Identify which cell holds the provided text, then report its [X, Y] central coordinate. 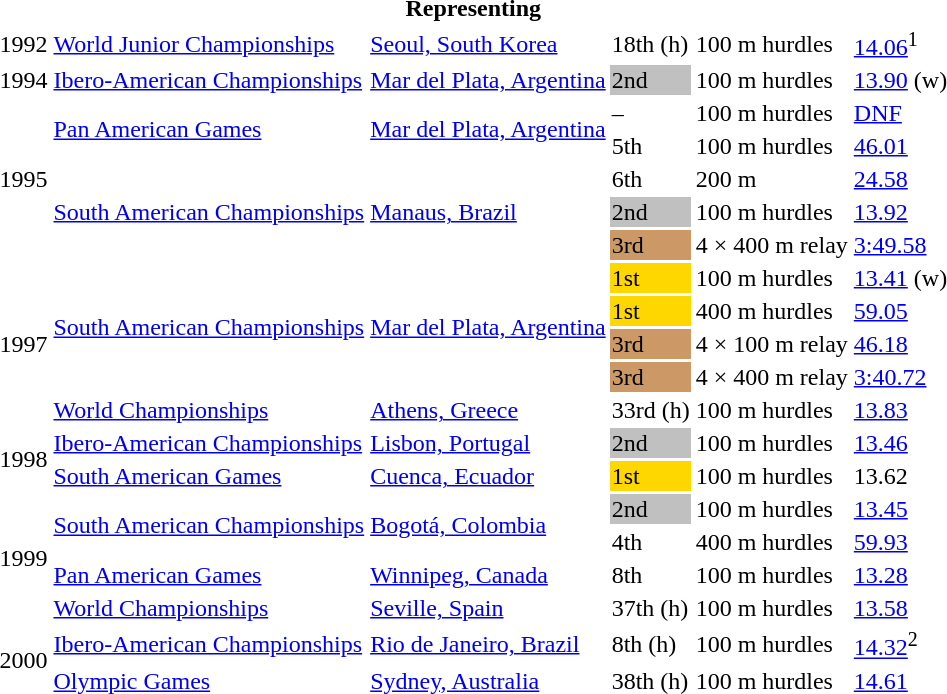
Seville, Spain [488, 608]
4 × 100 m relay [772, 344]
– [650, 113]
4th [650, 542]
Seoul, South Korea [488, 44]
Lisbon, Portugal [488, 443]
8th [650, 575]
World Junior Championships [209, 44]
Winnipeg, Canada [488, 575]
Athens, Greece [488, 410]
South American Games [209, 476]
18th (h) [650, 44]
5th [650, 146]
Bogotá, Colombia [488, 526]
Rio de Janeiro, Brazil [488, 644]
8th (h) [650, 644]
200 m [772, 179]
33rd (h) [650, 410]
6th [650, 179]
37th (h) [650, 608]
Cuenca, Ecuador [488, 476]
Manaus, Brazil [488, 212]
